Detect which cell encompasses the target text, then output its (x, y) center coordinate. 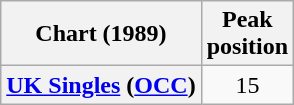
UK Singles (OCC) (101, 85)
Peakposition (247, 34)
Chart (1989) (101, 34)
15 (247, 85)
